Locate the cell with the specified text and output its [X, Y] center coordinate. 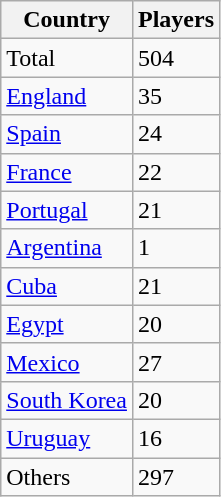
Country [67, 20]
Portugal [67, 210]
France [67, 172]
Uruguay [67, 438]
Cuba [67, 286]
297 [176, 477]
Players [176, 20]
Total [67, 58]
22 [176, 172]
504 [176, 58]
South Korea [67, 400]
Egypt [67, 324]
Others [67, 477]
35 [176, 96]
Spain [67, 134]
1 [176, 248]
Argentina [67, 248]
16 [176, 438]
Mexico [67, 362]
England [67, 96]
27 [176, 362]
24 [176, 134]
